Determine the (X, Y) coordinate at the center of the cell enclosing the given text.  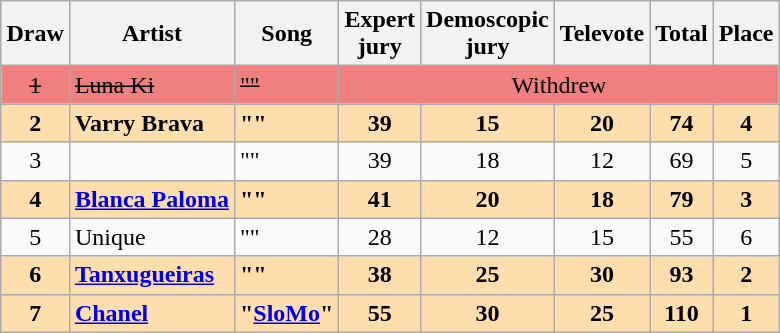
Varry Brava (152, 123)
110 (682, 313)
Blanca Paloma (152, 199)
Artist (152, 34)
Song (286, 34)
69 (682, 161)
79 (682, 199)
74 (682, 123)
Total (682, 34)
Demoscopicjury (488, 34)
Tanxugueiras (152, 275)
28 (380, 237)
Withdrew (559, 85)
93 (682, 275)
Expertjury (380, 34)
38 (380, 275)
Draw (35, 34)
7 (35, 313)
Chanel (152, 313)
Televote (602, 34)
41 (380, 199)
"SloMo" (286, 313)
Unique (152, 237)
Place (746, 34)
Luna Ki (152, 85)
